Extract the [X, Y] coordinate from the center of the cell holding the provided text.  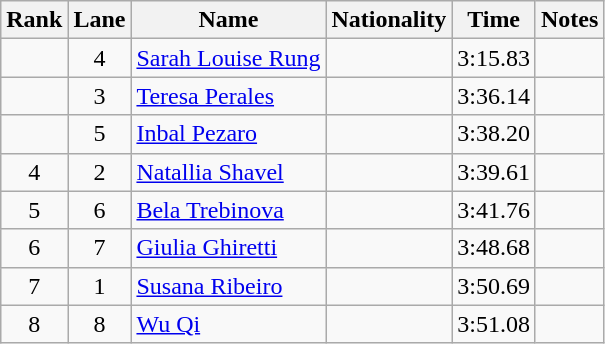
3:41.76 [494, 210]
3 [100, 96]
3:39.61 [494, 172]
Giulia Ghiretti [228, 248]
Bela Trebinova [228, 210]
Wu Qi [228, 324]
Nationality [389, 20]
3:50.69 [494, 286]
Notes [569, 20]
Teresa Perales [228, 96]
3:51.08 [494, 324]
3:38.20 [494, 134]
Sarah Louise Rung [228, 58]
1 [100, 286]
Susana Ribeiro [228, 286]
3:15.83 [494, 58]
3:36.14 [494, 96]
3:48.68 [494, 248]
Natallia Shavel [228, 172]
Name [228, 20]
Inbal Pezaro [228, 134]
2 [100, 172]
Time [494, 20]
Rank [34, 20]
Lane [100, 20]
